Provide the [x, y] coordinate of the cell's center where the given text is located.  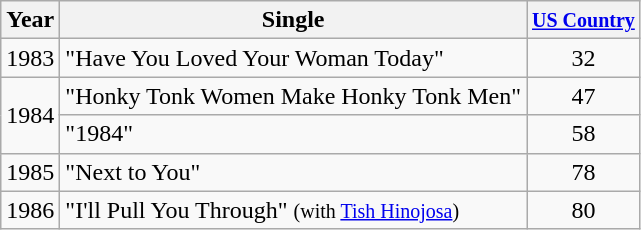
80 [583, 210]
78 [583, 172]
1983 [30, 58]
32 [583, 58]
58 [583, 134]
US Country [583, 20]
47 [583, 96]
Year [30, 20]
"Honky Tonk Women Make Honky Tonk Men" [294, 96]
Single [294, 20]
"1984" [294, 134]
"Have You Loved Your Woman Today" [294, 58]
1985 [30, 172]
1984 [30, 115]
"Next to You" [294, 172]
"I'll Pull You Through" (with Tish Hinojosa) [294, 210]
1986 [30, 210]
